Return the [X, Y] coordinate for the center point of the cell that contains the specified text.  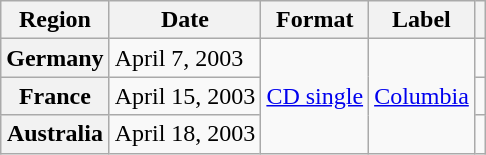
Columbia [422, 96]
Region [55, 20]
April 15, 2003 [185, 96]
Germany [55, 58]
Label [422, 20]
April 18, 2003 [185, 134]
Date [185, 20]
Format [315, 20]
France [55, 96]
Australia [55, 134]
CD single [315, 96]
April 7, 2003 [185, 58]
